Scan for the cell matching the given text and deliver its [X, Y] coordinate at center. 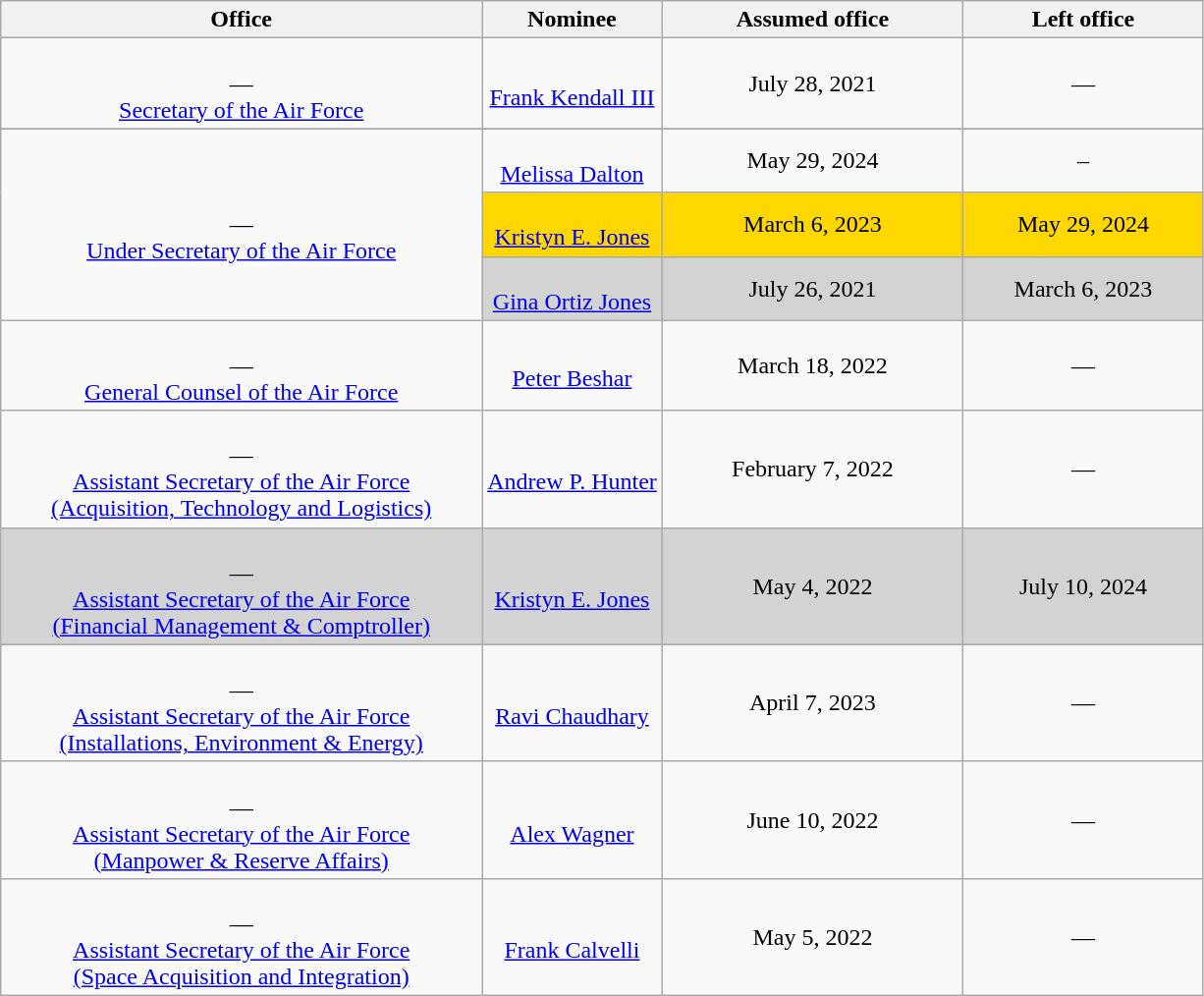
June 10, 2022 [812, 819]
July 10, 2024 [1082, 585]
Andrew P. Hunter [573, 470]
—Secretary of the Air Force [242, 83]
—Assistant Secretary of the Air Force(Space Acquisition and Integration) [242, 937]
July 26, 2021 [812, 289]
Office [242, 20]
Melissa Dalton [573, 161]
Left office [1082, 20]
—Under Secretary of the Air Force [242, 224]
Alex Wagner [573, 819]
May 5, 2022 [812, 937]
Frank Kendall III [573, 83]
May 4, 2022 [812, 585]
Assumed office [812, 20]
Ravi Chaudhary [573, 703]
—General Counsel of the Air Force [242, 365]
—Assistant Secretary of the Air Force(Manpower & Reserve Affairs) [242, 819]
March 18, 2022 [812, 365]
February 7, 2022 [812, 470]
April 7, 2023 [812, 703]
Gina Ortiz Jones [573, 289]
Nominee [573, 20]
—Assistant Secretary of the Air Force(Acquisition, Technology and Logistics) [242, 470]
Peter Beshar [573, 365]
—Assistant Secretary of the Air Force(Installations, Environment & Energy) [242, 703]
Frank Calvelli [573, 937]
—Assistant Secretary of the Air Force(Financial Management & Comptroller) [242, 585]
– [1082, 161]
July 28, 2021 [812, 83]
